Pinpoint the cell where the given text exists, returning its [x, y] midpoint coordinate. 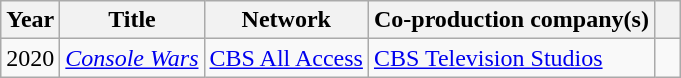
Network [286, 20]
CBS All Access [286, 58]
Title [132, 20]
2020 [30, 58]
CBS Television Studios [511, 58]
Year [30, 20]
Console Wars [132, 58]
Co-production company(s) [511, 20]
